Detect which cell encompasses the target text, then output its [x, y] center coordinate. 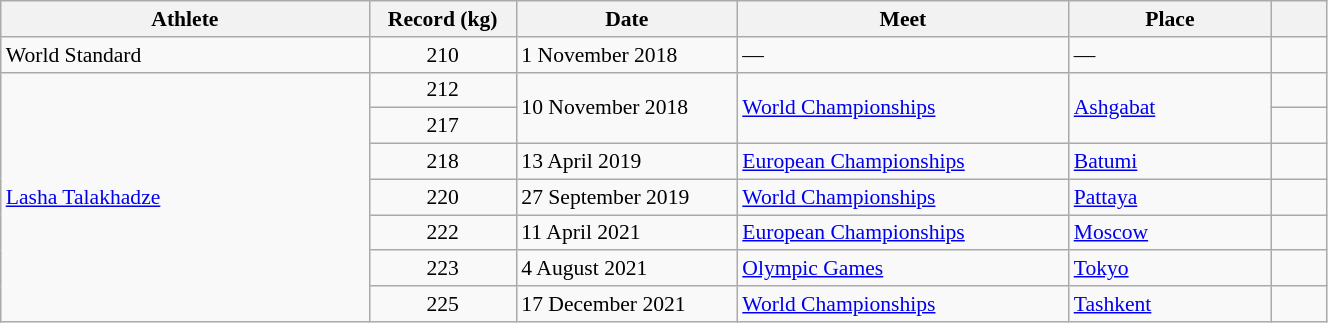
Batumi [1170, 162]
13 April 2019 [626, 162]
Place [1170, 19]
1 November 2018 [626, 55]
11 April 2021 [626, 233]
Lasha Talakhadze [185, 196]
Record (kg) [442, 19]
Tashkent [1170, 304]
218 [442, 162]
Olympic Games [902, 269]
220 [442, 197]
27 September 2019 [626, 197]
17 December 2021 [626, 304]
212 [442, 90]
4 August 2021 [626, 269]
223 [442, 269]
222 [442, 233]
Date [626, 19]
Ashgabat [1170, 108]
210 [442, 55]
10 November 2018 [626, 108]
Athlete [185, 19]
Tokyo [1170, 269]
Moscow [1170, 233]
Pattaya [1170, 197]
225 [442, 304]
World Standard [185, 55]
217 [442, 126]
Meet [902, 19]
